Detect which cell encompasses the target text, then output its [x, y] center coordinate. 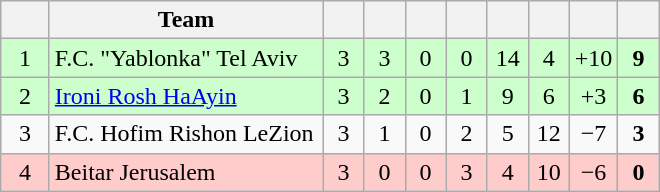
Team [186, 20]
5 [508, 134]
12 [548, 134]
+10 [594, 58]
14 [508, 58]
+3 [594, 96]
Ironi Rosh HaAyin [186, 96]
F.C. "Yablonka" Tel Aviv [186, 58]
−7 [594, 134]
Beitar Jerusalem [186, 172]
−6 [594, 172]
10 [548, 172]
F.C. Hofim Rishon LeZion [186, 134]
